Determine the [x, y] coordinate at the center of the cell enclosing the given text.  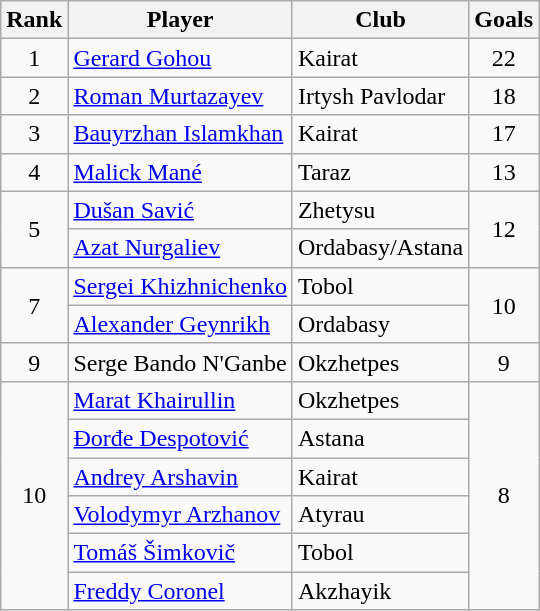
Serge Bando N'Ganbe [180, 362]
12 [504, 229]
Azat Nurgaliev [180, 248]
Rank [34, 20]
3 [34, 134]
Đorđe Despotović [180, 438]
Irtysh Pavlodar [380, 96]
2 [34, 96]
Bauyrzhan Islamkhan [180, 134]
22 [504, 58]
Akzhayik [380, 591]
Club [380, 20]
Tomáš Šimkovič [180, 553]
Taraz [380, 172]
18 [504, 96]
Alexander Geynrikh [180, 324]
Goals [504, 20]
17 [504, 134]
Ordabasy [380, 324]
1 [34, 58]
Andrey Arshavin [180, 477]
4 [34, 172]
Roman Murtazayev [180, 96]
Ordabasy/Astana [380, 248]
7 [34, 305]
Gerard Gohou [180, 58]
8 [504, 495]
Sergei Khizhnichenko [180, 286]
Freddy Coronel [180, 591]
Malick Mané [180, 172]
Marat Khairullin [180, 400]
Player [180, 20]
Dušan Savić [180, 210]
Volodymyr Arzhanov [180, 515]
5 [34, 229]
13 [504, 172]
Zhetysu [380, 210]
Atyrau [380, 515]
Astana [380, 438]
